Scan for the cell matching the given text and deliver its [X, Y] coordinate at center. 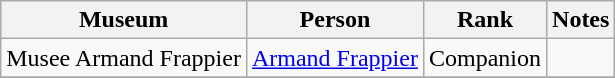
Musee Armand Frappier [124, 58]
Armand Frappier [334, 58]
Rank [484, 20]
Museum [124, 20]
Companion [484, 58]
Person [334, 20]
Notes [581, 20]
